Find where the given text appears and provide that cell's center as [X, Y] coordinate. 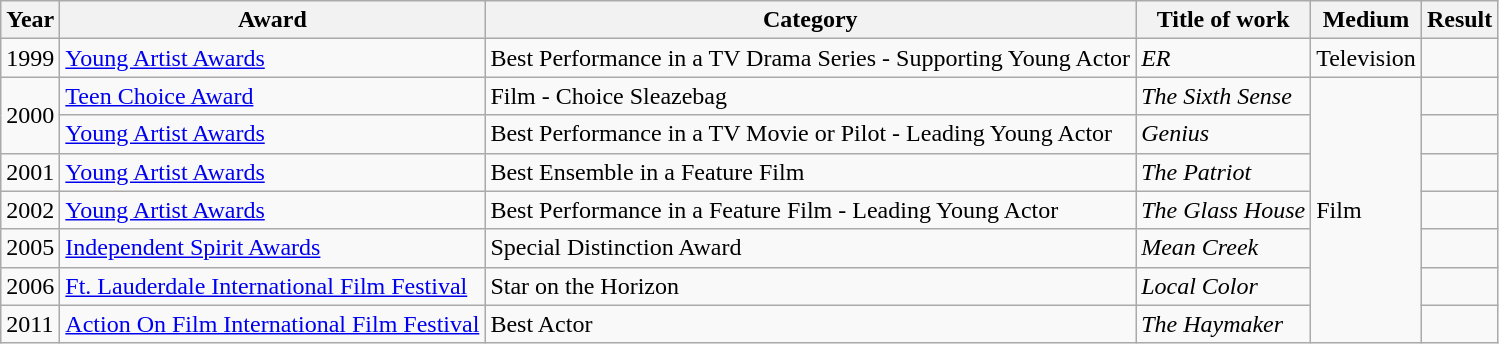
Year [30, 20]
Award [272, 20]
2000 [30, 115]
Action On Film International Film Festival [272, 324]
Medium [1366, 20]
2005 [30, 248]
Best Performance in a TV Movie or Pilot - Leading Young Actor [810, 134]
Category [810, 20]
Film - Choice Sleazebag [810, 96]
Star on the Horizon [810, 286]
Best Performance in a TV Drama Series - Supporting Young Actor [810, 58]
Independent Spirit Awards [272, 248]
Genius [1224, 134]
The Glass House [1224, 210]
1999 [30, 58]
2001 [30, 172]
2011 [30, 324]
Result [1459, 20]
Ft. Lauderdale International Film Festival [272, 286]
Best Ensemble in a Feature Film [810, 172]
Title of work [1224, 20]
Teen Choice Award [272, 96]
2006 [30, 286]
Television [1366, 58]
The Patriot [1224, 172]
Mean Creek [1224, 248]
ER [1224, 58]
Special Distinction Award [810, 248]
Best Actor [810, 324]
Local Color [1224, 286]
2002 [30, 210]
Film [1366, 210]
Best Performance in a Feature Film - Leading Young Actor [810, 210]
The Sixth Sense [1224, 96]
The Haymaker [1224, 324]
